Locate the cell with the specified text and output its (X, Y) center coordinate. 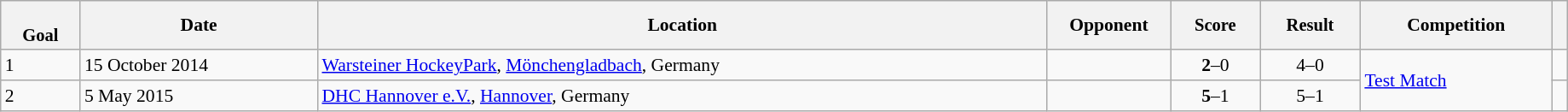
Test Match (1456, 80)
Score (1216, 26)
4–0 (1311, 66)
Goal (41, 26)
Competition (1456, 26)
Location (682, 26)
Date (200, 26)
DHC Hannover e.V., Hannover, Germany (682, 96)
Result (1311, 26)
1 (41, 66)
5 May 2015 (200, 96)
15 October 2014 (200, 66)
Opponent (1108, 26)
2 (41, 96)
2–0 (1216, 66)
Warsteiner HockeyPark, Mönchengladbach, Germany (682, 66)
